Determine the (X, Y) coordinate at the center of the cell enclosing the given text.  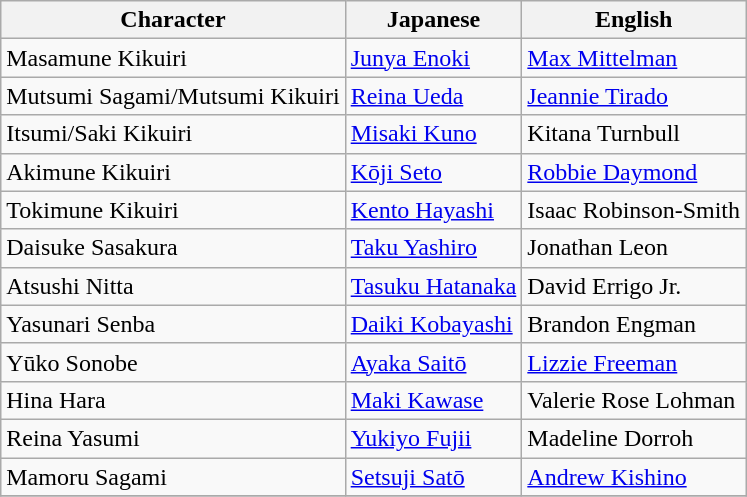
Character (173, 20)
Reina Yasumi (173, 438)
Mutsumi Sagami/Mutsumi Kikuiri (173, 96)
Tokimune Kikuiri (173, 210)
Japanese (434, 20)
English (634, 20)
Jonathan Leon (634, 248)
Yasunari Senba (173, 324)
Kitana Turnbull (634, 134)
Maki Kawase (434, 400)
Yūko Sonobe (173, 362)
Daisuke Sasakura (173, 248)
Kento Hayashi (434, 210)
Kōji Seto (434, 172)
David Errigo Jr. (634, 286)
Junya Enoki (434, 58)
Reina Ueda (434, 96)
Setsuji Satō (434, 477)
Max Mittelman (634, 58)
Valerie Rose Lohman (634, 400)
Isaac Robinson-Smith (634, 210)
Itsumi/Saki Kikuiri (173, 134)
Daiki Kobayashi (434, 324)
Ayaka Saitō (434, 362)
Atsushi Nitta (173, 286)
Tasuku Hatanaka (434, 286)
Misaki Kuno (434, 134)
Madeline Dorroh (634, 438)
Brandon Engman (634, 324)
Masamune Kikuiri (173, 58)
Akimune Kikuiri (173, 172)
Jeannie Tirado (634, 96)
Hina Hara (173, 400)
Mamoru Sagami (173, 477)
Lizzie Freeman (634, 362)
Yukiyo Fujii (434, 438)
Andrew Kishino (634, 477)
Taku Yashiro (434, 248)
Robbie Daymond (634, 172)
